For the text-containing cell, return its midpoint in [X, Y] coordinate format. 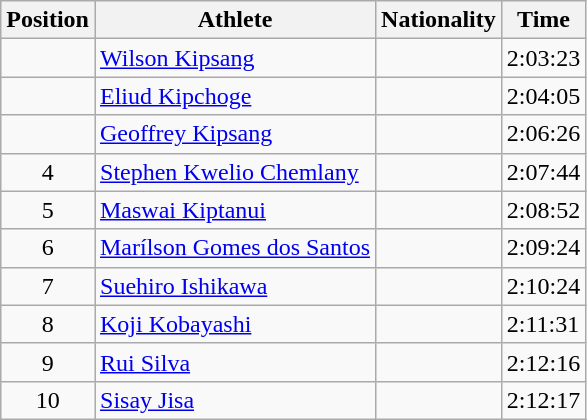
Maswai Kiptanui [234, 210]
Position [48, 20]
2:04:05 [543, 96]
7 [48, 286]
2:03:23 [543, 58]
Suehiro Ishikawa [234, 286]
Stephen Kwelio Chemlany [234, 172]
Eliud Kipchoge [234, 96]
2:11:31 [543, 324]
10 [48, 400]
2:12:17 [543, 400]
Sisay Jisa [234, 400]
Wilson Kipsang [234, 58]
5 [48, 210]
2:09:24 [543, 248]
9 [48, 362]
2:12:16 [543, 362]
2:10:24 [543, 286]
4 [48, 172]
8 [48, 324]
Geoffrey Kipsang [234, 134]
2:07:44 [543, 172]
Nationality [439, 20]
Time [543, 20]
2:06:26 [543, 134]
Koji Kobayashi [234, 324]
2:08:52 [543, 210]
Rui Silva [234, 362]
Marílson Gomes dos Santos [234, 248]
Athlete [234, 20]
6 [48, 248]
